For the text-containing cell, return its midpoint in (x, y) coordinate format. 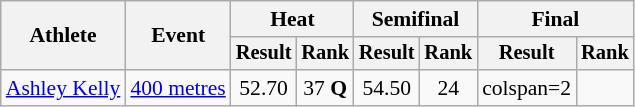
400 metres (178, 88)
Event (178, 36)
Final (556, 19)
Athlete (64, 36)
52.70 (264, 88)
Semifinal (416, 19)
colspan=2 (526, 88)
37 Q (325, 88)
24 (448, 88)
54.50 (387, 88)
Heat (292, 19)
Ashley Kelly (64, 88)
